Pinpoint the cell where the given text exists, returning its (X, Y) midpoint coordinate. 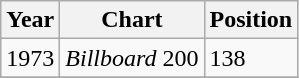
Year (30, 20)
Billboard 200 (132, 58)
Chart (132, 20)
1973 (30, 58)
Position (251, 20)
138 (251, 58)
